Provide the (x, y) coordinate of the cell's center where the given text is located.  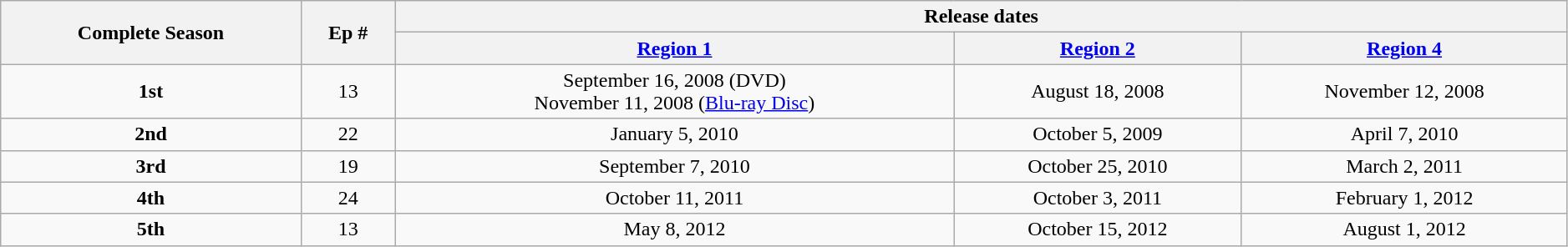
November 12, 2008 (1404, 92)
22 (348, 134)
1st (151, 92)
3rd (151, 166)
October 3, 2011 (1098, 198)
October 5, 2009 (1098, 134)
Ep # (348, 33)
October 25, 2010 (1098, 166)
19 (348, 166)
Region 1 (675, 48)
May 8, 2012 (675, 229)
April 7, 2010 (1404, 134)
January 5, 2010 (675, 134)
Release dates (981, 17)
August 18, 2008 (1098, 92)
24 (348, 198)
2nd (151, 134)
Region 4 (1404, 48)
September 16, 2008 (DVD) November 11, 2008 (Blu-ray Disc) (675, 92)
September 7, 2010 (675, 166)
October 15, 2012 (1098, 229)
Complete Season (151, 33)
4th (151, 198)
March 2, 2011 (1404, 166)
October 11, 2011 (675, 198)
Region 2 (1098, 48)
August 1, 2012 (1404, 229)
5th (151, 229)
February 1, 2012 (1404, 198)
